Capture the cell that displays the provided text and extract its (X, Y) central coordinate. 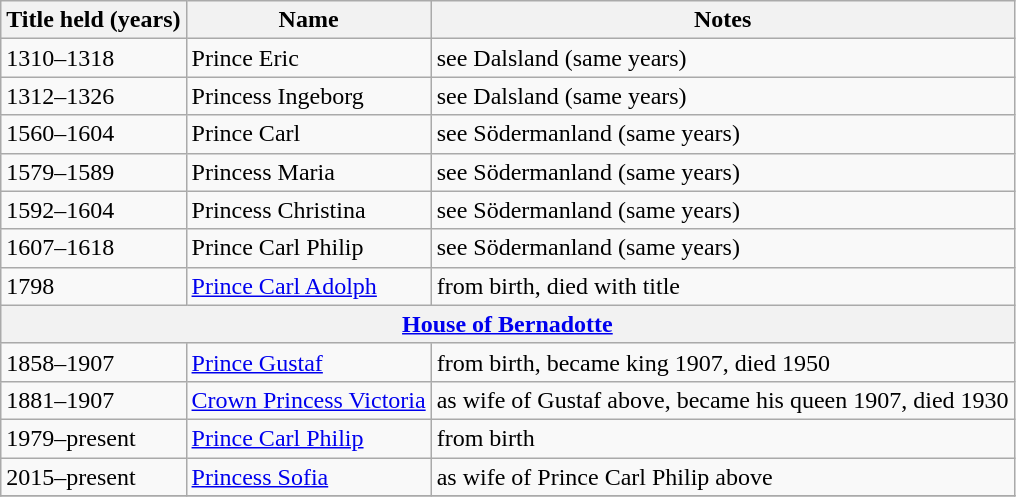
1881–1907 (94, 400)
Prince Gustaf (308, 362)
Princess Sofia (308, 477)
1607–1618 (94, 248)
Prince Carl Adolph (308, 286)
1592–1604 (94, 210)
1312–1326 (94, 96)
Prince Carl (308, 134)
Prince Eric (308, 58)
Princess Ingeborg (308, 96)
2015–present (94, 477)
Princess Maria (308, 172)
1310–1318 (94, 58)
Crown Princess Victoria (308, 400)
Notes (722, 20)
Title held (years) (94, 20)
from birth, died with title (722, 286)
Princess Christina (308, 210)
1858–1907 (94, 362)
from birth, became king 1907, died 1950 (722, 362)
as wife of Gustaf above, became his queen 1907, died 1930 (722, 400)
1798 (94, 286)
1579–1589 (94, 172)
from birth (722, 438)
Name (308, 20)
as wife of Prince Carl Philip above (722, 477)
1560–1604 (94, 134)
House of Bernadotte (508, 324)
1979–present (94, 438)
